Locate the cell with the specified text and output its (X, Y) center coordinate. 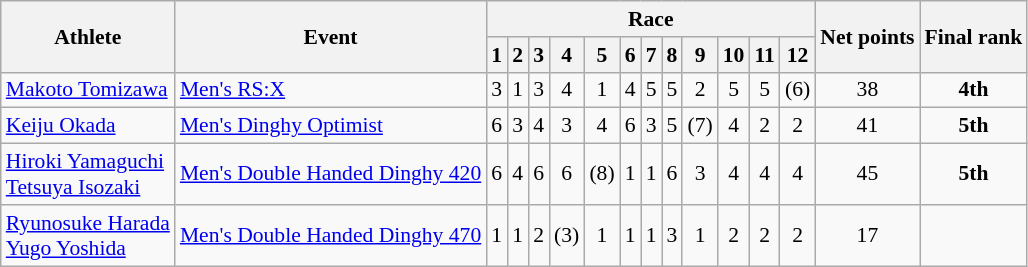
12 (798, 55)
45 (867, 174)
Makoto Tomizawa (88, 90)
Men's RS:X (330, 90)
11 (764, 55)
Men's Double Handed Dinghy 420 (330, 174)
Keiju Okada (88, 126)
10 (734, 55)
Net points (867, 36)
Hiroki YamaguchiTetsuya Isozaki (88, 174)
Event (330, 36)
41 (867, 126)
17 (867, 236)
Ryunosuke HaradaYugo Yoshida (88, 236)
38 (867, 90)
(7) (700, 126)
Men's Dinghy Optimist (330, 126)
(3) (566, 236)
Men's Double Handed Dinghy 470 (330, 236)
(8) (602, 174)
Race (650, 19)
(6) (798, 90)
9 (700, 55)
7 (652, 55)
Athlete (88, 36)
Final rank (974, 36)
4th (974, 90)
8 (672, 55)
